Locate the cell with the specified text and output its (X, Y) center coordinate. 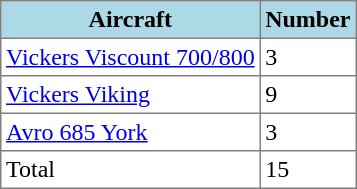
9 (308, 95)
15 (308, 170)
Aircraft (130, 20)
Total (130, 170)
Vickers Viscount 700/800 (130, 57)
Vickers Viking (130, 95)
Avro 685 York (130, 132)
Number (308, 20)
